Identify which cell holds the provided text, then report its [x, y] central coordinate. 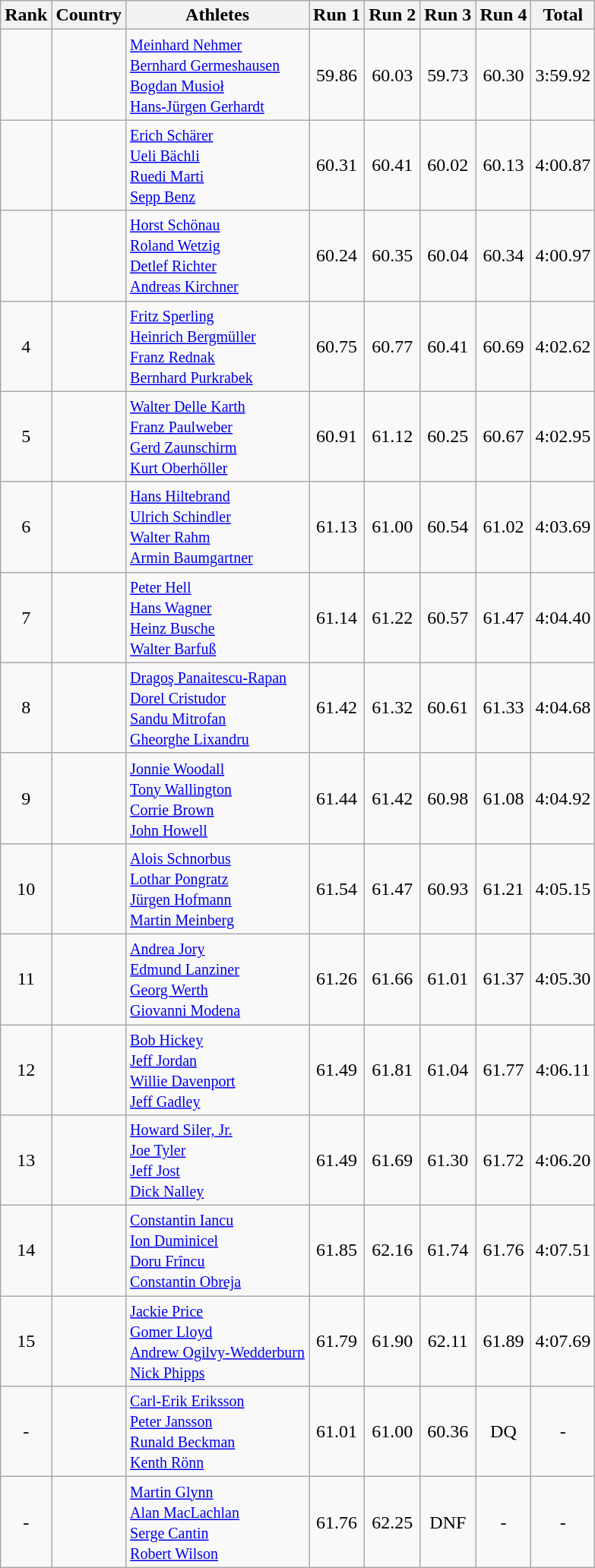
4:04.68 [563, 708]
4:00.87 [563, 166]
61.12 [392, 436]
60.25 [448, 436]
59.73 [448, 74]
Rank [26, 15]
4:00.97 [563, 255]
Howard Siler, Jr. Joe Tyler Jeff Jost Dick Nalley [217, 1161]
Fritz Sperling Heinrich Bergmüller Franz Rednak Bernhard Purkrabek [217, 346]
4:02.62 [563, 346]
Run 3 [448, 15]
4:04.92 [563, 798]
60.93 [448, 889]
5 [26, 436]
Dragoş Panaitescu-Rapan Dorel Cristudor Sandu Mitrofan Gheorghe Lixandru [217, 708]
61.79 [337, 1342]
61.33 [503, 708]
Meinhard Nehmer Bernhard Germeshausen Bogdan Musioł Hans-Jürgen Gerhardt [217, 74]
60.75 [337, 346]
Total [563, 15]
62.11 [448, 1342]
62.16 [392, 1250]
Erich Schärer Ueli Bächli Ruedi Marti Sepp Benz [217, 166]
61.14 [337, 617]
Andrea Jory Edmund Lanziner Georg Werth Giovanni Modena [217, 978]
60.36 [448, 1431]
12 [26, 1070]
Hans Hiltebrand Ulrich Schindler Walter Rahm Armin Baumgartner [217, 527]
4:03.69 [563, 527]
4:05.30 [563, 978]
11 [26, 978]
Peter Hell Hans Wagner Heinz Busche Walter Barfuß [217, 617]
61.04 [448, 1070]
62.25 [392, 1522]
Run 1 [337, 15]
13 [26, 1161]
61.22 [392, 617]
Horst Schönau Roland Wetzig Detlef Richter Andreas Kirchner [217, 255]
Walter Delle Karth Franz Paulweber Gerd Zaunschirm Kurt Oberhöller [217, 436]
60.35 [392, 255]
Alois Schnorbus Lothar Pongratz Jürgen Hofmann Martin Meinberg [217, 889]
8 [26, 708]
60.54 [448, 527]
60.04 [448, 255]
60.03 [392, 74]
4 [26, 346]
4:07.69 [563, 1342]
60.31 [337, 166]
14 [26, 1250]
61.90 [392, 1342]
4:06.20 [563, 1161]
61.85 [337, 1250]
60.30 [503, 74]
60.61 [448, 708]
61.37 [503, 978]
60.57 [448, 617]
61.26 [337, 978]
61.44 [337, 798]
60.98 [448, 798]
Country [89, 15]
6 [26, 527]
61.32 [392, 708]
DQ [503, 1431]
60.34 [503, 255]
DNF [448, 1522]
60.67 [503, 436]
60.02 [448, 166]
61.66 [392, 978]
Athletes [217, 15]
61.54 [337, 889]
61.72 [503, 1161]
Jackie Price Gomer Lloyd Andrew Ogilvy-Wedderburn Nick Phipps [217, 1342]
4:06.11 [563, 1070]
9 [26, 798]
Run 2 [392, 15]
60.69 [503, 346]
4:05.15 [563, 889]
61.69 [392, 1161]
60.77 [392, 346]
Carl-Erik Eriksson Peter Jansson Runald Beckman Kenth Rönn [217, 1431]
Martin Glynn Alan MacLachlan Serge Cantin Robert Wilson [217, 1522]
3:59.92 [563, 74]
60.24 [337, 255]
61.81 [392, 1070]
4:04.40 [563, 617]
Constantin Iancu Ion Duminicel Doru Frîncu Constantin Obreja [217, 1250]
15 [26, 1342]
61.74 [448, 1250]
61.77 [503, 1070]
4:07.51 [563, 1250]
7 [26, 617]
61.21 [503, 889]
61.13 [337, 527]
61.08 [503, 798]
59.86 [337, 74]
61.30 [448, 1161]
60.13 [503, 166]
4:02.95 [563, 436]
61.89 [503, 1342]
Run 4 [503, 15]
Jonnie Woodall Tony Wallington Corrie Brown John Howell [217, 798]
61.02 [503, 527]
60.91 [337, 436]
10 [26, 889]
Bob Hickey Jeff Jordan Willie Davenport Jeff Gadley [217, 1070]
